Return the (x, y) coordinate for the center point of the cell that contains the specified text.  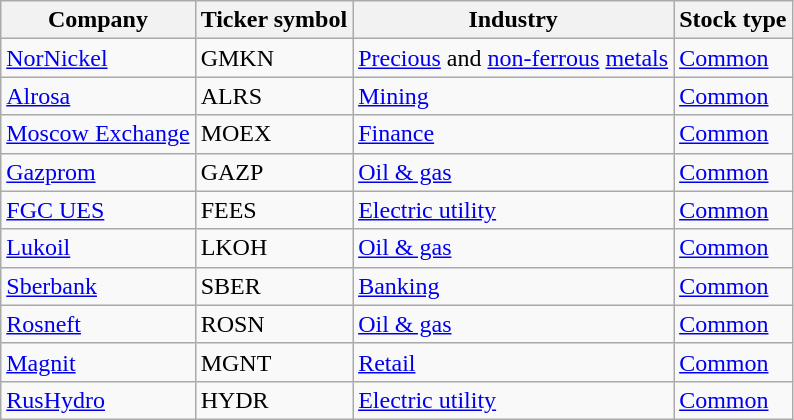
RusHydro (98, 400)
Alrosa (98, 96)
Ticker symbol (274, 20)
FGC UES (98, 210)
Rosneft (98, 324)
Precious and non-ferrous metals (514, 58)
Finance (514, 134)
Sberbank (98, 286)
GAZP (274, 172)
Stock type (733, 20)
NorNickel (98, 58)
Lukoil (98, 248)
Moscow Exchange (98, 134)
Company (98, 20)
ROSN (274, 324)
Retail (514, 362)
GMKN (274, 58)
Gazprom (98, 172)
SBER (274, 286)
MGNT (274, 362)
Magnit (98, 362)
Banking (514, 286)
HYDR (274, 400)
FEES (274, 210)
ALRS (274, 96)
Mining (514, 96)
MOEX (274, 134)
Industry (514, 20)
LKOH (274, 248)
